Return the [x, y] coordinate for the center point of the cell that contains the specified text.  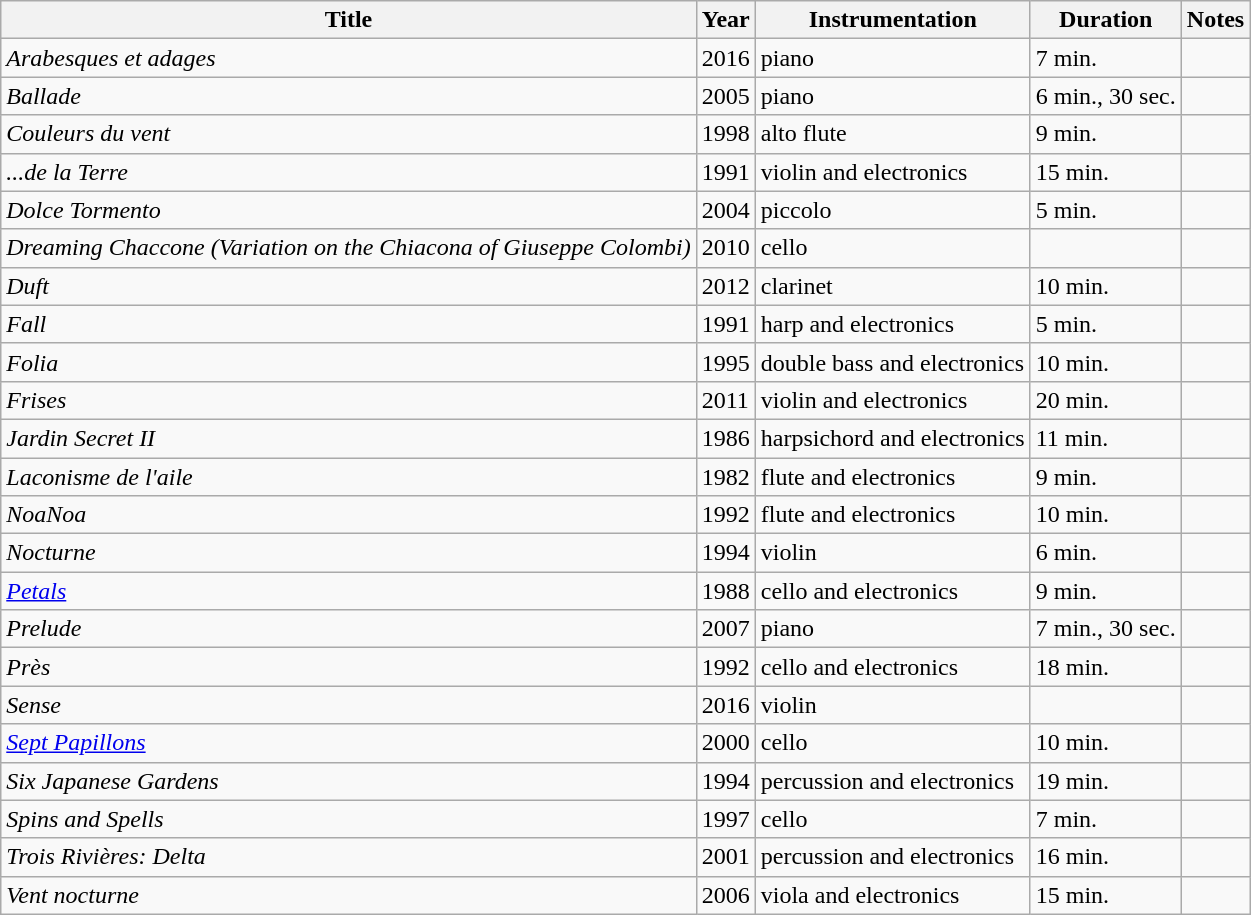
20 min. [1106, 400]
1997 [726, 819]
2005 [726, 96]
Frises [348, 400]
Vent nocturne [348, 895]
2000 [726, 743]
Petals [348, 591]
2012 [726, 286]
19 min. [1106, 781]
Sense [348, 705]
Duft [348, 286]
Sept Papillons [348, 743]
Dolce Tormento [348, 210]
piccolo [892, 210]
Jardin Secret II [348, 438]
Trois Rivières: Delta [348, 857]
Notes [1215, 20]
alto flute [892, 134]
2011 [726, 400]
Prelude [348, 629]
Year [726, 20]
1982 [726, 477]
viola and electronics [892, 895]
clarinet [892, 286]
2010 [726, 248]
Fall [348, 324]
Près [348, 667]
2007 [726, 629]
Title [348, 20]
Dreaming Chaccone (Variation on the Chiacona of Giuseppe Colombi) [348, 248]
Nocturne [348, 553]
18 min. [1106, 667]
Instrumentation [892, 20]
Laconisme de l'aile [348, 477]
11 min. [1106, 438]
7 min., 30 sec. [1106, 629]
16 min. [1106, 857]
1988 [726, 591]
Couleurs du vent [348, 134]
1986 [726, 438]
1995 [726, 362]
6 min., 30 sec. [1106, 96]
harpsichord and electronics [892, 438]
2004 [726, 210]
Duration [1106, 20]
6 min. [1106, 553]
2006 [726, 895]
...de la Terre [348, 172]
1998 [726, 134]
double bass and electronics [892, 362]
Arabesques et adages [348, 58]
2001 [726, 857]
Six Japanese Gardens [348, 781]
harp and electronics [892, 324]
Spins and Spells [348, 819]
NoaNoa [348, 515]
Ballade [348, 96]
Folia [348, 362]
